Capture the cell that displays the provided text and extract its [x, y] central coordinate. 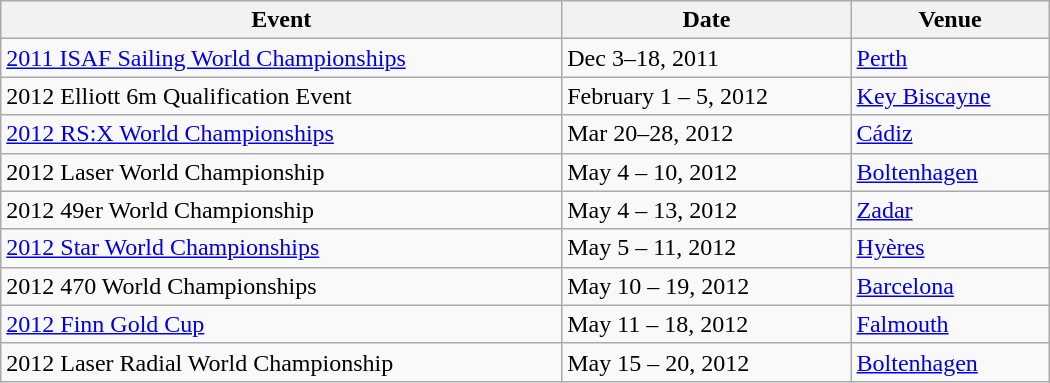
2012 RS:X World Championships [282, 134]
2012 470 World Championships [282, 286]
May 11 – 18, 2012 [706, 324]
Date [706, 20]
Mar 20–28, 2012 [706, 134]
2012 Star World Championships [282, 248]
Cádiz [950, 134]
2012 Laser Radial World Championship [282, 362]
2012 Elliott 6m Qualification Event [282, 96]
May 4 – 13, 2012 [706, 210]
Falmouth [950, 324]
February 1 – 5, 2012 [706, 96]
2012 49er World Championship [282, 210]
Zadar [950, 210]
May 10 – 19, 2012 [706, 286]
Hyères [950, 248]
Barcelona [950, 286]
2012 Laser World Championship [282, 172]
Venue [950, 20]
May 4 – 10, 2012 [706, 172]
2011 ISAF Sailing World Championships [282, 58]
2012 Finn Gold Cup [282, 324]
Perth [950, 58]
Dec 3–18, 2011 [706, 58]
May 15 – 20, 2012 [706, 362]
Event [282, 20]
Key Biscayne [950, 96]
May 5 – 11, 2012 [706, 248]
